For the text-containing cell, return its midpoint in (x, y) coordinate format. 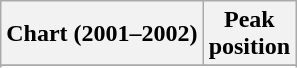
Chart (2001–2002) (102, 34)
Peakposition (249, 34)
